Determine the [x, y] coordinate at the center of the cell enclosing the given text.  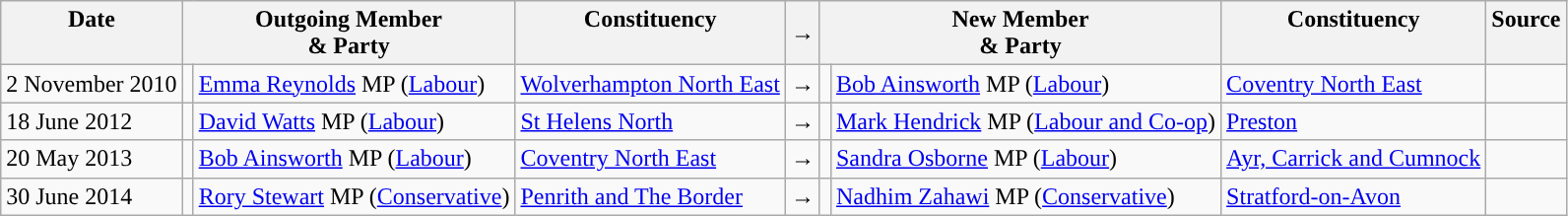
Sandra Osborne MP (Labour) [1025, 159]
Emma Reynolds MP (Labour) [355, 84]
Stratford-on-Avon [1353, 196]
Wolverhampton North East [650, 84]
30 June 2014 [92, 196]
New Member& Party [1020, 34]
20 May 2013 [92, 159]
Source [1527, 34]
Date [92, 34]
Rory Stewart MP (Conservative) [355, 196]
18 June 2012 [92, 121]
Preston [1353, 121]
Ayr, Carrick and Cumnock [1353, 159]
2 November 2010 [92, 84]
Outgoing Member& Party [349, 34]
Penrith and The Border [650, 196]
Nadhim Zahawi MP (Conservative) [1025, 196]
St Helens North [650, 121]
Mark Hendrick MP (Labour and Co-op) [1025, 121]
David Watts MP (Labour) [355, 121]
